Scan for the cell matching the given text and deliver its (X, Y) coordinate at center. 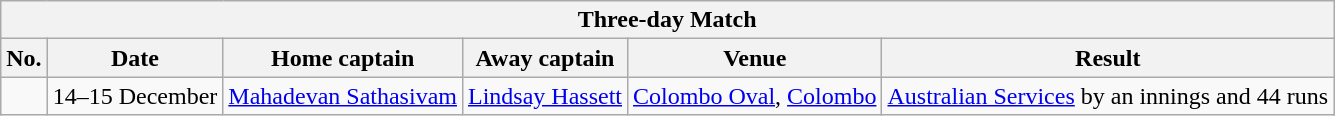
14–15 December (135, 96)
Lindsay Hassett (544, 96)
Three-day Match (668, 20)
Date (135, 58)
Venue (755, 58)
Result (1108, 58)
Mahadevan Sathasivam (343, 96)
Away captain (544, 58)
Australian Services by an innings and 44 runs (1108, 96)
No. (24, 58)
Home captain (343, 58)
Colombo Oval, Colombo (755, 96)
